Search for the cell housing the specified text and yield its (X, Y) center coordinate. 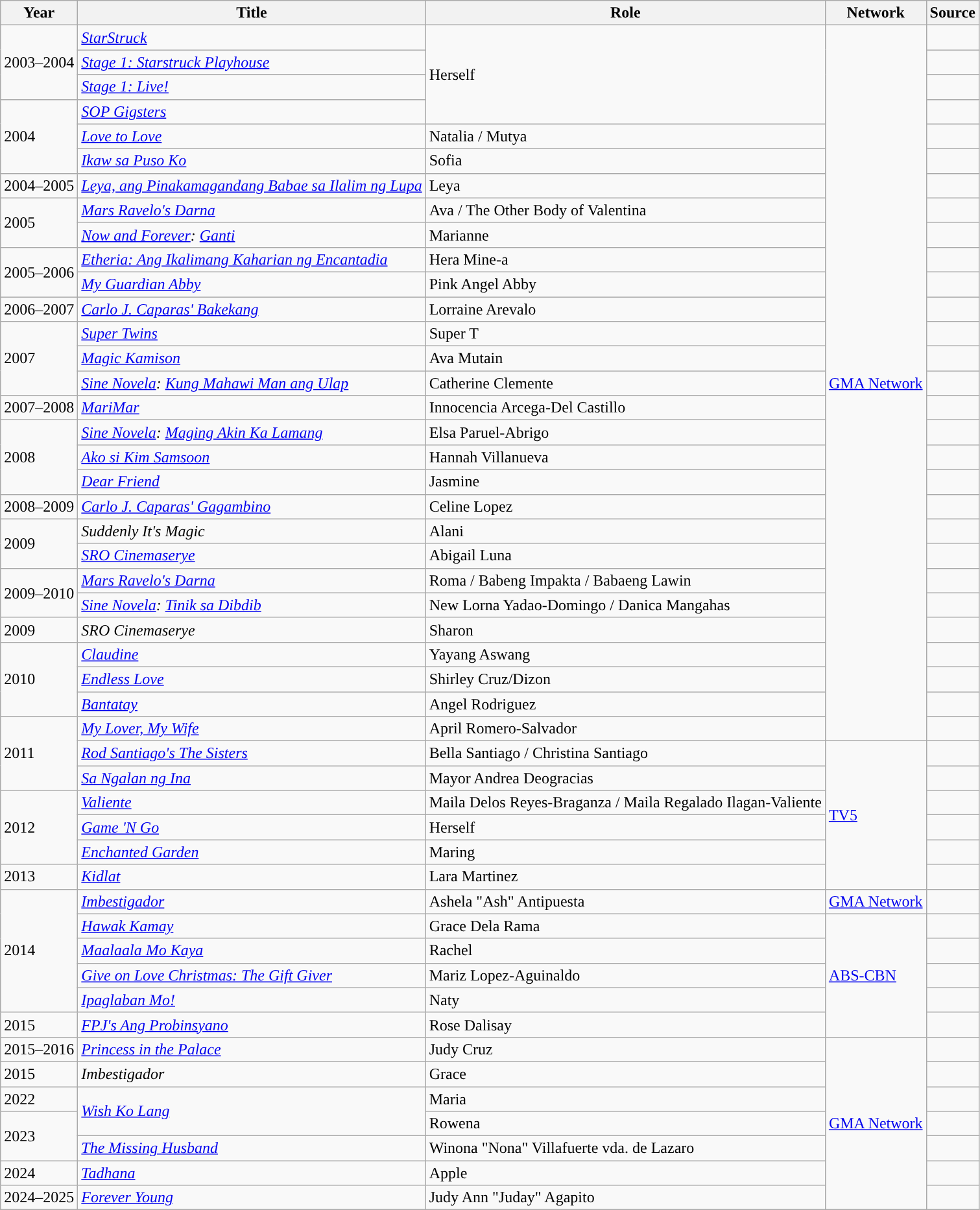
Yayang Aswang (625, 654)
Ikaw sa Puso Ko (252, 161)
Princess in the Palace (252, 1049)
ABS-CBN (876, 975)
Sine Novela: Tinik sa Dibdib (252, 605)
Judy Cruz (625, 1049)
Year (39, 13)
Abigail Luna (625, 556)
Sine Novela: Kung Mahawi Man ang Ulap (252, 383)
Catherine Clemente (625, 383)
Title (252, 13)
TV5 (876, 815)
My Lover, My Wife (252, 729)
Carlo J. Caparas' Gagambino (252, 506)
My Guardian Abby (252, 284)
Marianne (625, 235)
Angel Rodriguez (625, 704)
Ava / The Other Body of Valentina (625, 210)
2011 (39, 753)
Claudine (252, 654)
Sine Novela: Maging Akin Ka Lamang (252, 433)
Hannah Villanueva (625, 457)
2023 (39, 1136)
Game 'N Go (252, 827)
2010 (39, 679)
Sofia (625, 161)
2014 (39, 951)
Grace Dela Rama (625, 926)
Ako si Kim Samsoon (252, 457)
Maria (625, 1099)
April Romero-Salvador (625, 729)
Hera Mine-a (625, 259)
Rowena (625, 1124)
2006–2007 (39, 309)
Lara Martinez (625, 877)
Maila Delos Reyes-Braganza / Maila Regalado Ilagan-Valiente (625, 803)
Role (625, 13)
Leya, ang Pinakamagandang Babae sa Ilalim ng Lupa (252, 185)
Shirley Cruz/Dizon (625, 679)
Pink Angel Abby (625, 284)
Network (876, 13)
Super T (625, 334)
Sa Ngalan ng Ina (252, 778)
Stage 1: Starstruck Playhouse (252, 62)
Innocencia Arcega-Del Castillo (625, 408)
Mayor Andrea Deogracias (625, 778)
Suddenly It's Magic (252, 531)
2005 (39, 222)
Celine Lopez (625, 506)
Sharon (625, 630)
Magic Kamison (252, 359)
Rachel (625, 951)
New Lorna Yadao-Domingo / Danica Mangahas (625, 605)
2024 (39, 1173)
Jasmine (625, 482)
Kidlat (252, 877)
2009–2010 (39, 593)
Ava Mutain (625, 359)
MariMar (252, 408)
Wish Ko Lang (252, 1111)
Etheria: Ang Ikalimang Kaharian ng Encantadia (252, 259)
Love to Love (252, 136)
Now and Forever: Ganti (252, 235)
Judy Ann "Juday" Agapito (625, 1198)
Rose Dalisay (625, 1025)
Tadhana (252, 1173)
Leya (625, 185)
Maring (625, 852)
Naty (625, 1000)
Mariz Lopez-Aguinaldo (625, 975)
Grace (625, 1074)
The Missing Husband (252, 1148)
Source (952, 13)
Natalia / Mutya (625, 136)
Elsa Paruel-Abrigo (625, 433)
FPJ's Ang Probinsyano (252, 1025)
2003–2004 (39, 62)
2022 (39, 1099)
Endless Love (252, 679)
SOP Gigsters (252, 112)
2007–2008 (39, 408)
Bella Santiago / Christina Santiago (625, 753)
2012 (39, 827)
Apple (625, 1173)
2004 (39, 136)
Bantatay (252, 704)
Ashela "Ash" Antipuesta (625, 901)
StarStruck (252, 38)
Winona "Nona" Villafuerte vda. de Lazaro (625, 1148)
2008 (39, 457)
Forever Young (252, 1198)
Super Twins (252, 334)
Maalaala Mo Kaya (252, 951)
Ipaglaban Mo! (252, 1000)
Hawak Kamay (252, 926)
2007 (39, 359)
Alani (625, 531)
Stage 1: Live! (252, 87)
Give on Love Christmas: The Gift Giver (252, 975)
Enchanted Garden (252, 852)
2004–2005 (39, 185)
2024–2025 (39, 1198)
Roma / Babeng Impakta / Babaeng Lawin (625, 580)
Lorraine Arevalo (625, 309)
Carlo J. Caparas' Bakekang (252, 309)
2005–2006 (39, 272)
Valiente (252, 803)
2008–2009 (39, 506)
Dear Friend (252, 482)
Rod Santiago's The Sisters (252, 753)
2013 (39, 877)
2015–2016 (39, 1049)
